Provide the (x, y) coordinate of the cell's center where the given text is located.  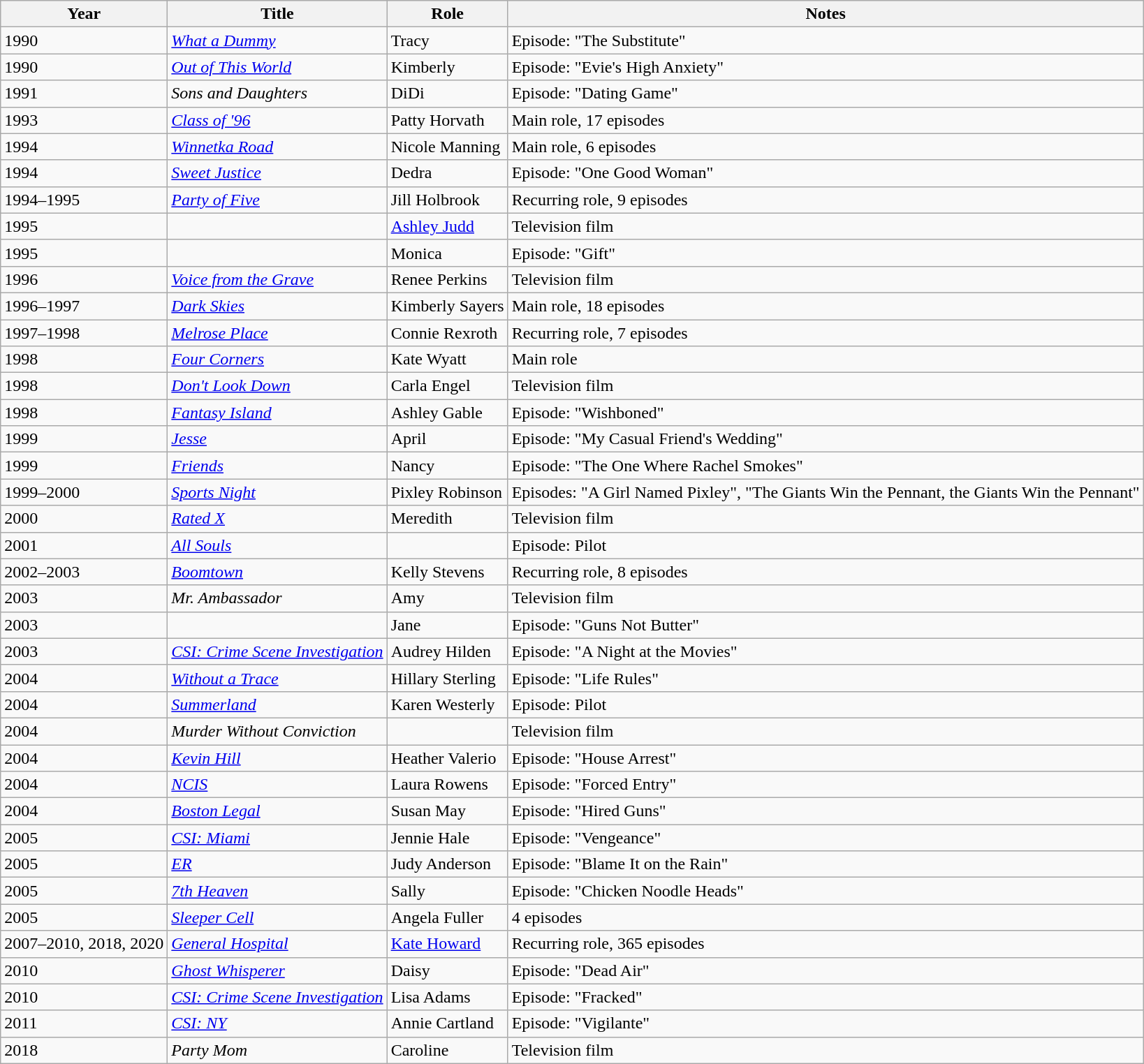
Jesse (277, 439)
Pixley Robinson (447, 492)
Hillary Sterling (447, 678)
Recurring role, 9 episodes (826, 200)
Party of Five (277, 200)
Judy Anderson (447, 864)
7th Heaven (277, 891)
1993 (84, 120)
What a Dummy (277, 40)
Friends (277, 466)
Title (277, 14)
1997–1998 (84, 333)
2007–2010, 2018, 2020 (84, 944)
4 episodes (826, 917)
All Souls (277, 545)
Voice from the Grave (277, 279)
Four Corners (277, 360)
Main role (826, 360)
Notes (826, 14)
Dark Skies (277, 306)
Episode: "Dead Air" (826, 970)
Mr. Ambassador (277, 598)
Jennie Hale (447, 838)
Boomtown (277, 572)
2002–2003 (84, 572)
Kate Howard (447, 944)
Kate Wyatt (447, 360)
Episode: "Hired Guns" (826, 811)
Episode: "Forced Entry" (826, 785)
General Hospital (277, 944)
Ashley Gable (447, 413)
CSI: NY (277, 1024)
Out of This World (277, 67)
Amy (447, 598)
Nicole Manning (447, 147)
Patty Horvath (447, 120)
Jill Holbrook (447, 200)
Main role, 17 episodes (826, 120)
Annie Cartland (447, 1024)
CSI: Miami (277, 838)
Boston Legal (277, 811)
Connie Rexroth (447, 333)
Recurring role, 365 episodes (826, 944)
Episode: "Life Rules" (826, 678)
Don't Look Down (277, 386)
Sons and Daughters (277, 94)
1996–1997 (84, 306)
Meredith (447, 519)
Ashley Judd (447, 226)
Ghost Whisperer (277, 970)
Caroline (447, 1050)
Episode: "Gift" (826, 253)
Role (447, 14)
Recurring role, 8 episodes (826, 572)
Kevin Hill (277, 758)
Main role, 18 episodes (826, 306)
2001 (84, 545)
Class of '96 (277, 120)
Episode: "Vigilante" (826, 1024)
Monica (447, 253)
Rated X (277, 519)
NCIS (277, 785)
Carla Engel (447, 386)
Tracy (447, 40)
Episodes: "A Girl Named Pixley", "The Giants Win the Pennant, the Giants Win the Pennant" (826, 492)
Episode: "Blame It on the Rain" (826, 864)
Heather Valerio (447, 758)
DiDi (447, 94)
Main role, 6 episodes (826, 147)
Murder Without Conviction (277, 731)
1999–2000 (84, 492)
Kimberly (447, 67)
Year (84, 14)
Episode: "House Arrest" (826, 758)
Episode: "A Night at the Movies" (826, 651)
Sleeper Cell (277, 917)
Episode: "Evie's High Anxiety" (826, 67)
Laura Rowens (447, 785)
Sally (447, 891)
1991 (84, 94)
Episode: "One Good Woman" (826, 173)
Angela Fuller (447, 917)
Episode: "Wishboned" (826, 413)
Recurring role, 7 episodes (826, 333)
Episode: "Vengeance" (826, 838)
Summerland (277, 704)
Daisy (447, 970)
Episode: "The Substitute" (826, 40)
Episode: "Fracked" (826, 997)
Kelly Stevens (447, 572)
Nancy (447, 466)
2011 (84, 1024)
Episode: "My Casual Friend's Wedding" (826, 439)
Sports Night (277, 492)
Episode: "Guns Not Butter" (826, 625)
Kimberly Sayers (447, 306)
Karen Westerly (447, 704)
Melrose Place (277, 333)
Without a Trace (277, 678)
Episode: "The One Where Rachel Smokes" (826, 466)
Episode: "Dating Game" (826, 94)
Jane (447, 625)
Lisa Adams (447, 997)
Episode: "Chicken Noodle Heads" (826, 891)
ER (277, 864)
2018 (84, 1050)
Renee Perkins (447, 279)
April (447, 439)
Party Mom (277, 1050)
1994–1995 (84, 200)
Sweet Justice (277, 173)
Dedra (447, 173)
Winnetka Road (277, 147)
Fantasy Island (277, 413)
1996 (84, 279)
2000 (84, 519)
Audrey Hilden (447, 651)
Susan May (447, 811)
